Extract the [X, Y] coordinate from the center of the cell holding the provided text.  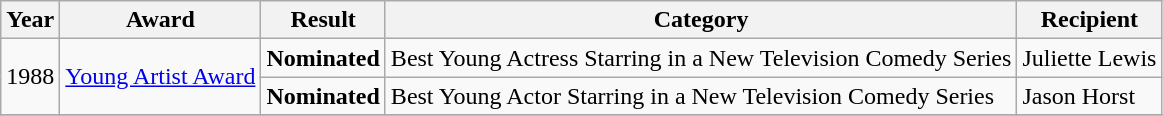
Result [323, 20]
1988 [30, 77]
Jason Horst [1090, 96]
Category [701, 20]
Best Young Actor Starring in a New Television Comedy Series [701, 96]
Young Artist Award [160, 77]
Year [30, 20]
Award [160, 20]
Recipient [1090, 20]
Juliette Lewis [1090, 58]
Best Young Actress Starring in a New Television Comedy Series [701, 58]
